From the cell containing the given text, extract its center point as (X, Y) coordinate. 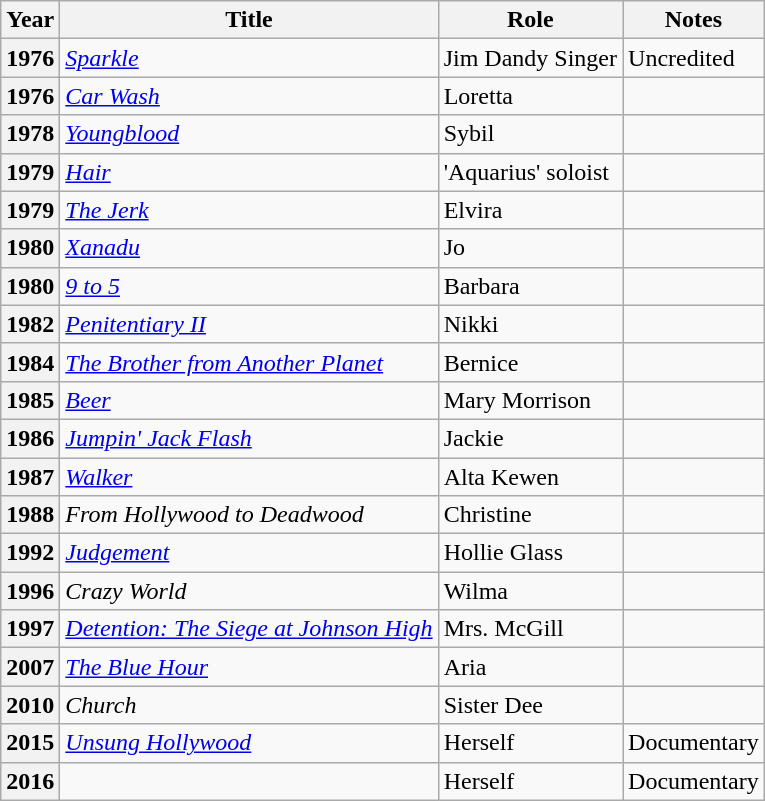
Elvira (530, 210)
1982 (30, 324)
Penitentiary II (249, 324)
1992 (30, 553)
Wilma (530, 591)
1984 (30, 362)
Aria (530, 667)
Uncredited (694, 58)
Alta Kewen (530, 477)
Xanadu (249, 248)
Title (249, 20)
1987 (30, 477)
Hair (249, 172)
'Aquarius' soloist (530, 172)
Nikki (530, 324)
Crazy World (249, 591)
1996 (30, 591)
Notes (694, 20)
Unsung Hollywood (249, 743)
Hollie Glass (530, 553)
Beer (249, 400)
2010 (30, 705)
From Hollywood to Deadwood (249, 515)
1986 (30, 438)
2016 (30, 781)
Loretta (530, 96)
Sparkle (249, 58)
Church (249, 705)
Jackie (530, 438)
Sister Dee (530, 705)
Youngblood (249, 134)
2015 (30, 743)
Jumpin' Jack Flash (249, 438)
1978 (30, 134)
Mrs. McGill (530, 629)
1997 (30, 629)
Role (530, 20)
Walker (249, 477)
The Blue Hour (249, 667)
Sybil (530, 134)
Jim Dandy Singer (530, 58)
Christine (530, 515)
The Jerk (249, 210)
Year (30, 20)
Barbara (530, 286)
Car Wash (249, 96)
Bernice (530, 362)
Detention: The Siege at Johnson High (249, 629)
The Brother from Another Planet (249, 362)
Jo (530, 248)
Mary Morrison (530, 400)
9 to 5 (249, 286)
Judgement (249, 553)
2007 (30, 667)
1985 (30, 400)
1988 (30, 515)
